Locate the cell with the specified text and output its (X, Y) center coordinate. 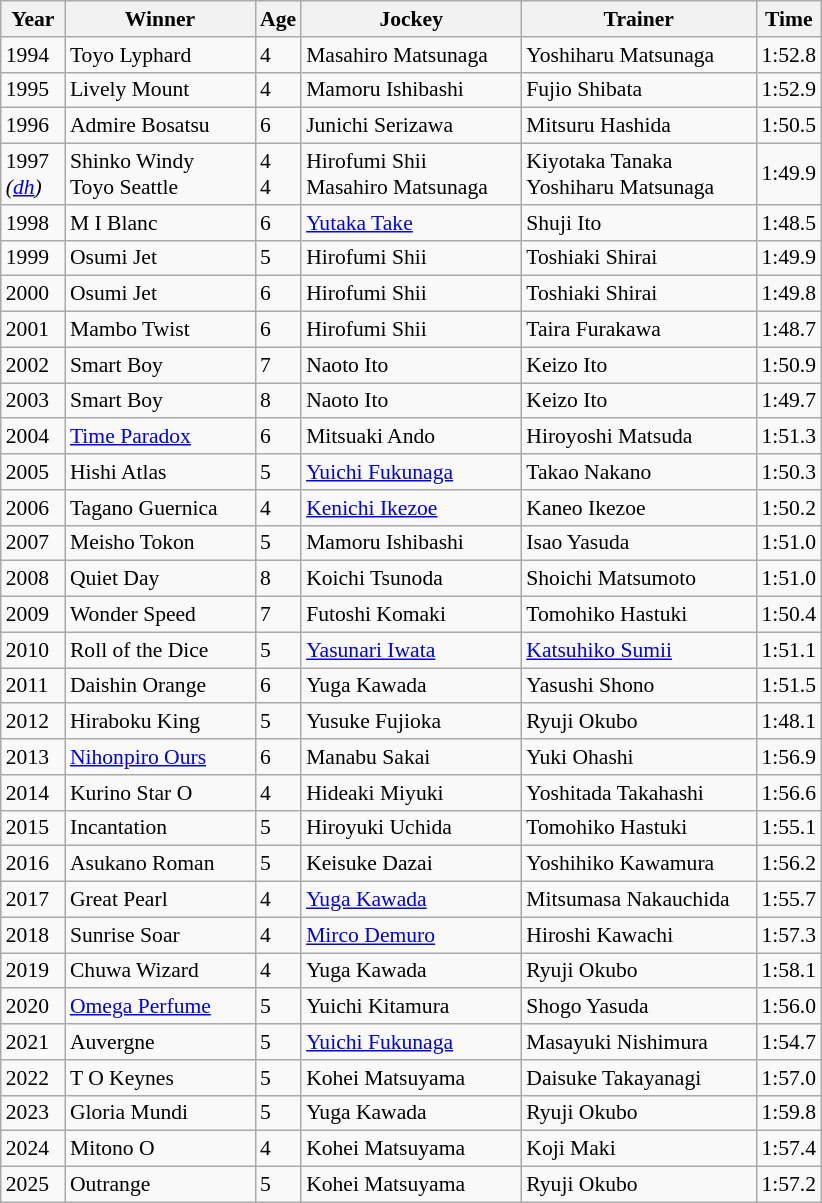
1:57.3 (788, 935)
Asukano Roman (160, 864)
2023 (33, 1113)
1994 (33, 55)
Futoshi Komaki (411, 615)
2001 (33, 330)
1:58.1 (788, 971)
Sunrise Soar (160, 935)
2024 (33, 1149)
2015 (33, 828)
Quiet Day (160, 579)
Keisuke Dazai (411, 864)
1:51.5 (788, 686)
Masahiro Matsunaga (411, 55)
Yasushi Shono (638, 686)
1:51.3 (788, 437)
1:56.2 (788, 864)
1:57.4 (788, 1149)
Auvergne (160, 1042)
Yoshitada Takahashi (638, 793)
Hideaki Miyuki (411, 793)
2009 (33, 615)
Takao Nakano (638, 472)
2006 (33, 508)
1:48.7 (788, 330)
1995 (33, 90)
2004 (33, 437)
Year (33, 19)
Isao Yasuda (638, 543)
1:52.9 (788, 90)
2019 (33, 971)
Hirofumi ShiiMasahiro Matsunaga (411, 174)
2016 (33, 864)
1:54.7 (788, 1042)
Mitsuru Hashida (638, 126)
1:51.1 (788, 650)
Shoichi Matsumoto (638, 579)
Koichi Tsunoda (411, 579)
Trainer (638, 19)
Omega Perfume (160, 1007)
Winner (160, 19)
Shinko WindyToyo Seattle (160, 174)
1:56.9 (788, 757)
1:57.2 (788, 1185)
2012 (33, 722)
2014 (33, 793)
Age (278, 19)
2011 (33, 686)
Chuwa Wizard (160, 971)
Mitono O (160, 1149)
Daishin Orange (160, 686)
1:57.0 (788, 1078)
Nihonpiro Ours (160, 757)
Roll of the Dice (160, 650)
1:56.0 (788, 1007)
1:52.8 (788, 55)
Lively Mount (160, 90)
Yasunari Iwata (411, 650)
1:56.6 (788, 793)
1:48.5 (788, 223)
2010 (33, 650)
Mitsuaki Ando (411, 437)
Kenichi Ikezoe (411, 508)
1:50.2 (788, 508)
Junichi Serizawa (411, 126)
Yuichi Kitamura (411, 1007)
Time (788, 19)
Wonder Speed (160, 615)
Daisuke Takayanagi (638, 1078)
Outrange (160, 1185)
2021 (33, 1042)
Shuji Ito (638, 223)
Yoshiharu Matsunaga (638, 55)
1:50.9 (788, 365)
Hiroyuki Uchida (411, 828)
1996 (33, 126)
Admire Bosatsu (160, 126)
Taira Furakawa (638, 330)
Toyo Lyphard (160, 55)
1:48.1 (788, 722)
Hiraboku King (160, 722)
2017 (33, 900)
1998 (33, 223)
Incantation (160, 828)
2007 (33, 543)
Tagano Guernica (160, 508)
2008 (33, 579)
Koji Maki (638, 1149)
Time Paradox (160, 437)
Yoshihiko Kawamura (638, 864)
Hiroyoshi Matsuda (638, 437)
1:55.1 (788, 828)
Mirco Demuro (411, 935)
Yusuke Fujioka (411, 722)
T O Keynes (160, 1078)
Kurino Star O (160, 793)
1999 (33, 258)
Hishi Atlas (160, 472)
1:50.3 (788, 472)
Kaneo Ikezoe (638, 508)
2018 (33, 935)
Manabu Sakai (411, 757)
Yuki Ohashi (638, 757)
1:49.7 (788, 401)
2005 (33, 472)
Kiyotaka TanakaYoshiharu Matsunaga (638, 174)
Meisho Tokon (160, 543)
M I Blanc (160, 223)
2020 (33, 1007)
2000 (33, 294)
2025 (33, 1185)
1:50.4 (788, 615)
Jockey (411, 19)
Yutaka Take (411, 223)
2002 (33, 365)
Gloria Mundi (160, 1113)
1:50.5 (788, 126)
Shogo Yasuda (638, 1007)
2003 (33, 401)
1:55.7 (788, 900)
Mambo Twist (160, 330)
44 (278, 174)
Mitsumasa Nakauchida (638, 900)
1:59.8 (788, 1113)
2022 (33, 1078)
2013 (33, 757)
Hiroshi Kawachi (638, 935)
Katsuhiko Sumii (638, 650)
Fujio Shibata (638, 90)
Masayuki Nishimura (638, 1042)
Great Pearl (160, 900)
1:49.8 (788, 294)
1997(dh) (33, 174)
